Pinpoint the cell where the given text exists, returning its (x, y) midpoint coordinate. 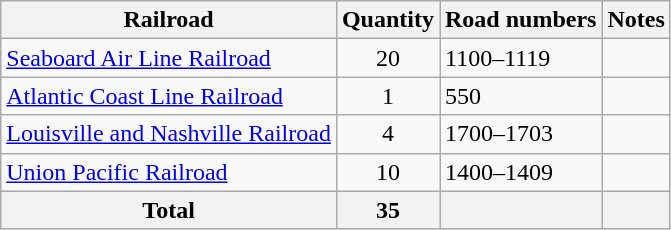
Seaboard Air Line Railroad (169, 58)
1 (388, 96)
Atlantic Coast Line Railroad (169, 96)
10 (388, 172)
1700–1703 (521, 134)
Railroad (169, 20)
Louisville and Nashville Railroad (169, 134)
Total (169, 210)
Quantity (388, 20)
35 (388, 210)
1400–1409 (521, 172)
550 (521, 96)
Road numbers (521, 20)
Union Pacific Railroad (169, 172)
1100–1119 (521, 58)
4 (388, 134)
Notes (636, 20)
20 (388, 58)
